Locate the cell with the specified text and output its (X, Y) center coordinate. 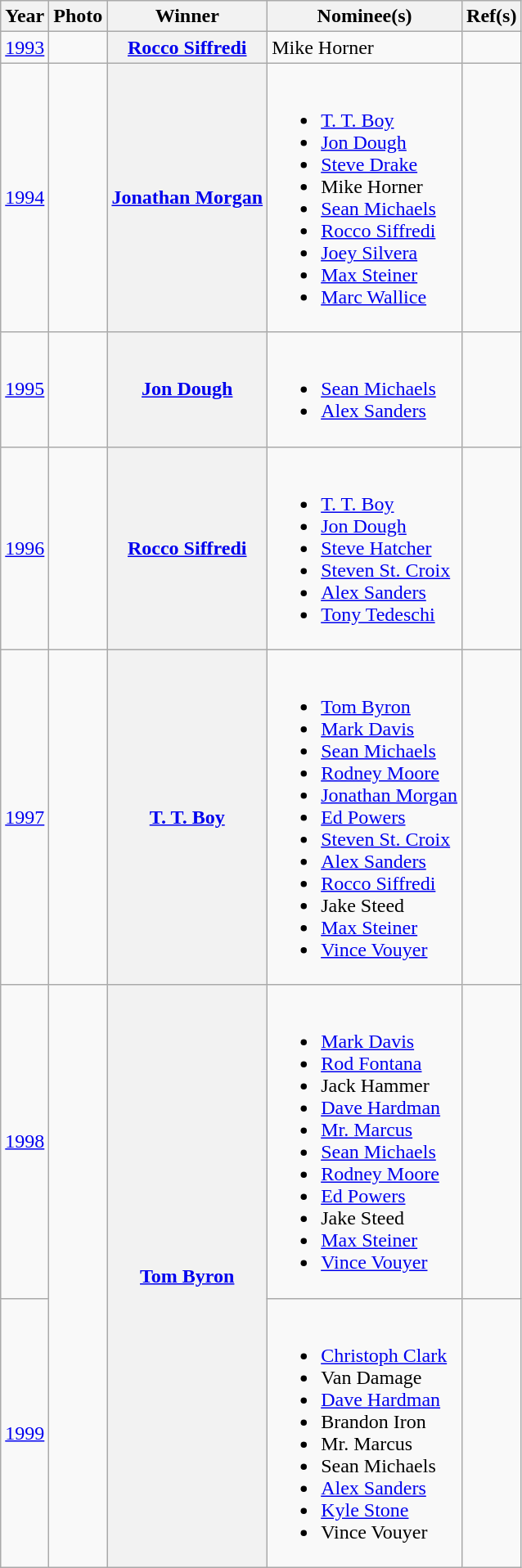
Winner (187, 16)
Mark DavisRod FontanaJack HammerDave HardmanMr. MarcusSean MichaelsRodney MooreEd PowersJake SteedMax SteinerVince Vouyer (365, 1142)
T. T. BoyJon DoughSteve DrakeMike HornerSean MichaelsRocco SiffrediJoey SilveraMax SteinerMarc Wallice (365, 198)
Tom Byron (187, 1276)
Ref(s) (492, 16)
Mike Horner (365, 47)
1995 (25, 389)
1999 (25, 1433)
Tom ByronMark DavisSean MichaelsRodney MooreJonathan MorganEd PowersSteven St. CroixAlex SandersRocco SiffrediJake SteedMax SteinerVince Vouyer (365, 817)
1996 (25, 548)
Christoph ClarkVan DamageDave HardmanBrandon IronMr. MarcusSean MichaelsAlex SandersKyle StoneVince Vouyer (365, 1433)
Sean MichaelsAlex Sanders (365, 389)
Jon Dough (187, 389)
Nominee(s) (365, 16)
Jonathan Morgan (187, 198)
1997 (25, 817)
1998 (25, 1142)
T. T. Boy (187, 817)
1994 (25, 198)
Year (25, 16)
1993 (25, 47)
T. T. BoyJon DoughSteve HatcherSteven St. CroixAlex SandersTony Tedeschi (365, 548)
Photo (79, 16)
